Find where the given text appears and provide that cell's center as (x, y) coordinate. 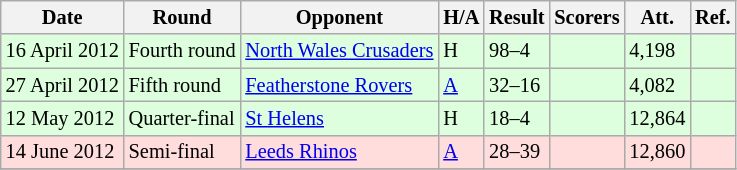
12,864 (657, 118)
H/A (461, 17)
18–4 (516, 118)
Fourth round (182, 51)
12 May 2012 (62, 118)
Scorers (586, 17)
4,198 (657, 51)
Fifth round (182, 85)
32–16 (516, 85)
16 April 2012 (62, 51)
28–39 (516, 152)
Opponent (339, 17)
14 June 2012 (62, 152)
12,860 (657, 152)
North Wales Crusaders (339, 51)
27 April 2012 (62, 85)
98–4 (516, 51)
Att. (657, 17)
Date (62, 17)
Semi-final (182, 152)
St Helens (339, 118)
Featherstone Rovers (339, 85)
Leeds Rhinos (339, 152)
Ref. (712, 17)
Quarter-final (182, 118)
Result (516, 17)
Round (182, 17)
4,082 (657, 85)
